Output the [X, Y] coordinate of the center of the cell containing the given text.  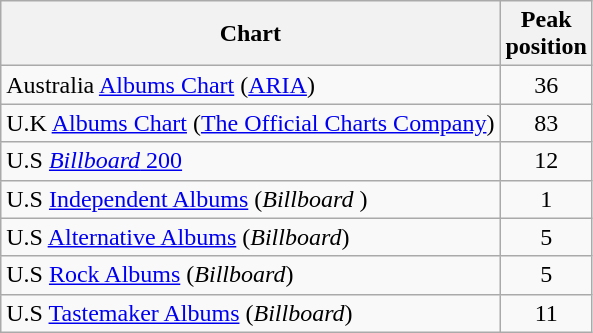
U.S Alternative Albums (Billboard) [250, 237]
11 [546, 313]
1 [546, 199]
U.S Billboard 200 [250, 161]
U.K Albums Chart (The Official Charts Company) [250, 123]
U.S Independent Albums (Billboard ) [250, 199]
Peakposition [546, 34]
12 [546, 161]
Chart [250, 34]
U.S Tastemaker Albums (Billboard) [250, 313]
Australia Albums Chart (ARIA) [250, 85]
83 [546, 123]
U.S Rock Albums (Billboard) [250, 275]
36 [546, 85]
